Locate the cell with the specified text and output its [x, y] center coordinate. 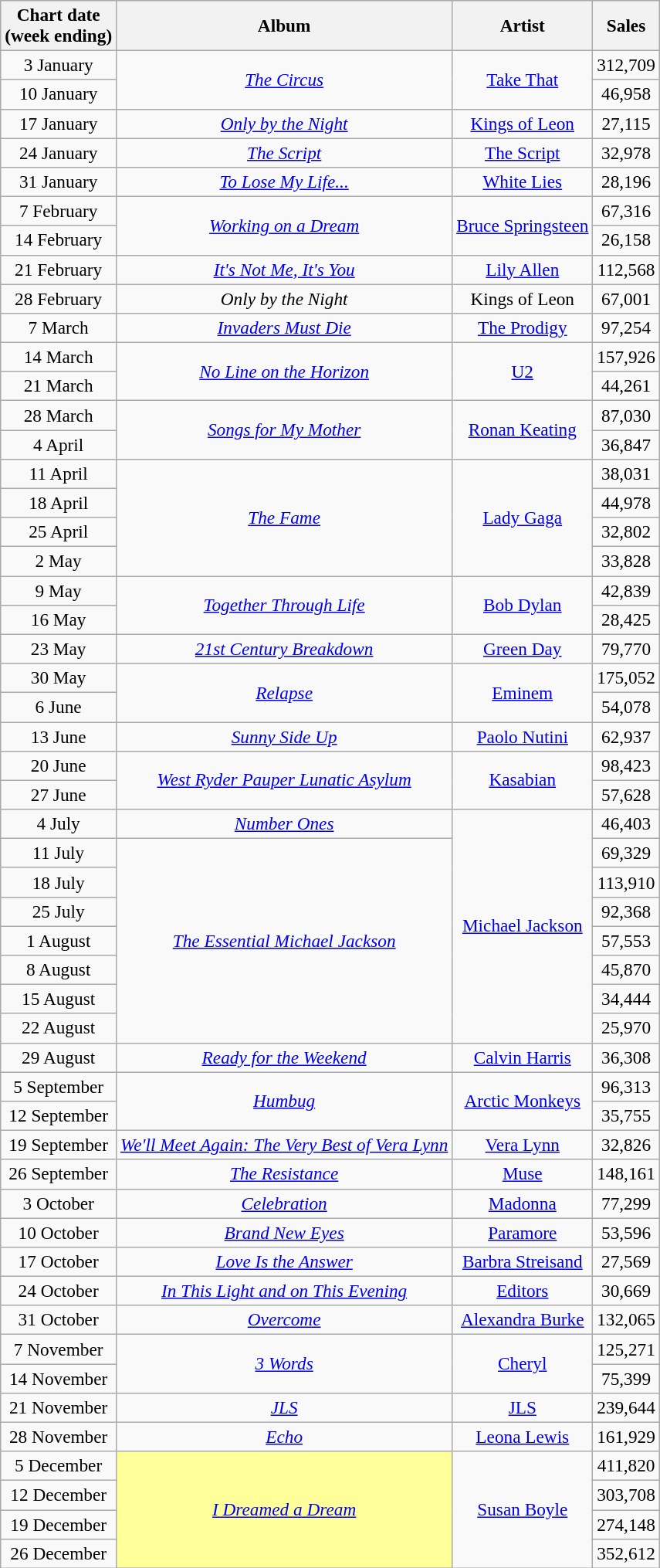
17 October [59, 1261]
17 January [59, 124]
Kasabian [523, 780]
22 August [59, 1028]
352,612 [626, 1553]
Vera Lynn [523, 1145]
7 March [59, 328]
36,847 [626, 444]
Echo [284, 1437]
19 December [59, 1524]
Arctic Monkeys [523, 1101]
112,568 [626, 270]
Relapse [284, 692]
25,970 [626, 1028]
The Fame [284, 518]
2 May [59, 561]
Brand New Eyes [284, 1232]
27,115 [626, 124]
175,052 [626, 677]
46,403 [626, 823]
57,553 [626, 940]
4 April [59, 444]
14 February [59, 240]
27 June [59, 795]
We'll Meet Again: The Very Best of Vera Lynn [284, 1145]
312,709 [626, 65]
Leona Lewis [523, 1437]
26 September [59, 1174]
30 May [59, 677]
32,826 [626, 1145]
24 October [59, 1291]
32,978 [626, 152]
15 August [59, 999]
161,929 [626, 1437]
62,937 [626, 736]
28,425 [626, 619]
Sales [626, 25]
3 October [59, 1203]
I Dreamed a Dream [284, 1509]
Michael Jackson [523, 925]
Humbug [284, 1101]
31 October [59, 1320]
6 June [59, 707]
Together Through Life [284, 605]
53,596 [626, 1232]
Eminem [523, 692]
Madonna [523, 1203]
The Resistance [284, 1174]
Love Is the Answer [284, 1261]
11 July [59, 853]
It's Not Me, It's You [284, 270]
Alexandra Burke [523, 1320]
125,271 [626, 1349]
77,299 [626, 1203]
Cheryl [523, 1363]
Ready for the Weekend [284, 1057]
239,644 [626, 1407]
26,158 [626, 240]
Calvin Harris [523, 1057]
White Lies [523, 182]
33,828 [626, 561]
Celebration [284, 1203]
7 November [59, 1349]
The Circus [284, 80]
Bruce Springsteen [523, 226]
44,261 [626, 386]
46,958 [626, 94]
Take That [523, 80]
Editors [523, 1291]
U2 [523, 372]
7 February [59, 211]
Songs for My Mother [284, 429]
Green Day [523, 649]
67,001 [626, 298]
35,755 [626, 1115]
5 December [59, 1466]
4 July [59, 823]
67,316 [626, 211]
96,313 [626, 1086]
14 November [59, 1378]
10 January [59, 94]
20 June [59, 765]
27,569 [626, 1261]
28 November [59, 1437]
Album [284, 25]
45,870 [626, 969]
274,148 [626, 1524]
303,708 [626, 1495]
Lily Allen [523, 270]
9 May [59, 590]
14 March [59, 357]
92,368 [626, 911]
36,308 [626, 1057]
97,254 [626, 328]
Lady Gaga [523, 518]
8 August [59, 969]
Artist [523, 25]
Paolo Nutini [523, 736]
411,820 [626, 1466]
16 May [59, 619]
28 February [59, 298]
The Prodigy [523, 328]
12 September [59, 1115]
Muse [523, 1174]
34,444 [626, 999]
30,669 [626, 1291]
Bob Dylan [523, 605]
12 December [59, 1495]
West Ryder Pauper Lunatic Asylum [284, 780]
38,031 [626, 473]
Ronan Keating [523, 429]
132,065 [626, 1320]
21 February [59, 270]
Working on a Dream [284, 226]
3 Words [284, 1363]
42,839 [626, 590]
Barbra Streisand [523, 1261]
25 April [59, 532]
29 August [59, 1057]
28 March [59, 415]
3 January [59, 65]
21 November [59, 1407]
13 June [59, 736]
32,802 [626, 532]
79,770 [626, 649]
Overcome [284, 1320]
To Lose My Life... [284, 182]
87,030 [626, 415]
Paramore [523, 1232]
98,423 [626, 765]
In This Light and on This Evening [284, 1291]
157,926 [626, 357]
69,329 [626, 853]
23 May [59, 649]
Sunny Side Up [284, 736]
18 July [59, 882]
25 July [59, 911]
5 September [59, 1086]
Susan Boyle [523, 1509]
Invaders Must Die [284, 328]
26 December [59, 1553]
No Line on the Horizon [284, 372]
19 September [59, 1145]
11 April [59, 473]
10 October [59, 1232]
Number Ones [284, 823]
24 January [59, 152]
44,978 [626, 503]
The Essential Michael Jackson [284, 940]
31 January [59, 182]
54,078 [626, 707]
28,196 [626, 182]
113,910 [626, 882]
75,399 [626, 1378]
21st Century Breakdown [284, 649]
1 August [59, 940]
57,628 [626, 795]
148,161 [626, 1174]
21 March [59, 386]
Chart date(week ending) [59, 25]
18 April [59, 503]
